Find where the given text appears and provide that cell's center as [x, y] coordinate. 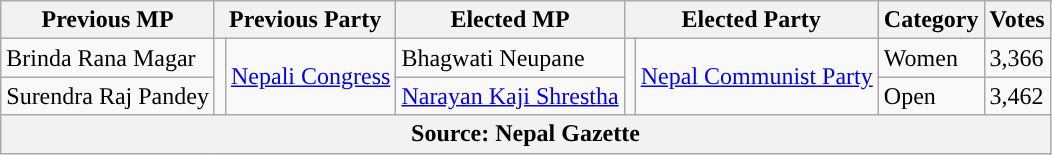
Elected Party [751, 20]
Narayan Kaji Shrestha [510, 96]
Nepal Communist Party [756, 77]
Brinda Rana Magar [108, 58]
Elected MP [510, 20]
Votes [1017, 20]
Previous Party [304, 20]
Nepali Congress [310, 77]
3,462 [1017, 96]
Bhagwati Neupane [510, 58]
Previous MP [108, 20]
Category [931, 20]
Source: Nepal Gazette [526, 134]
3,366 [1017, 58]
Women [931, 58]
Open [931, 96]
Surendra Raj Pandey [108, 96]
